Return the [x, y] coordinate for the center point of the cell that contains the specified text.  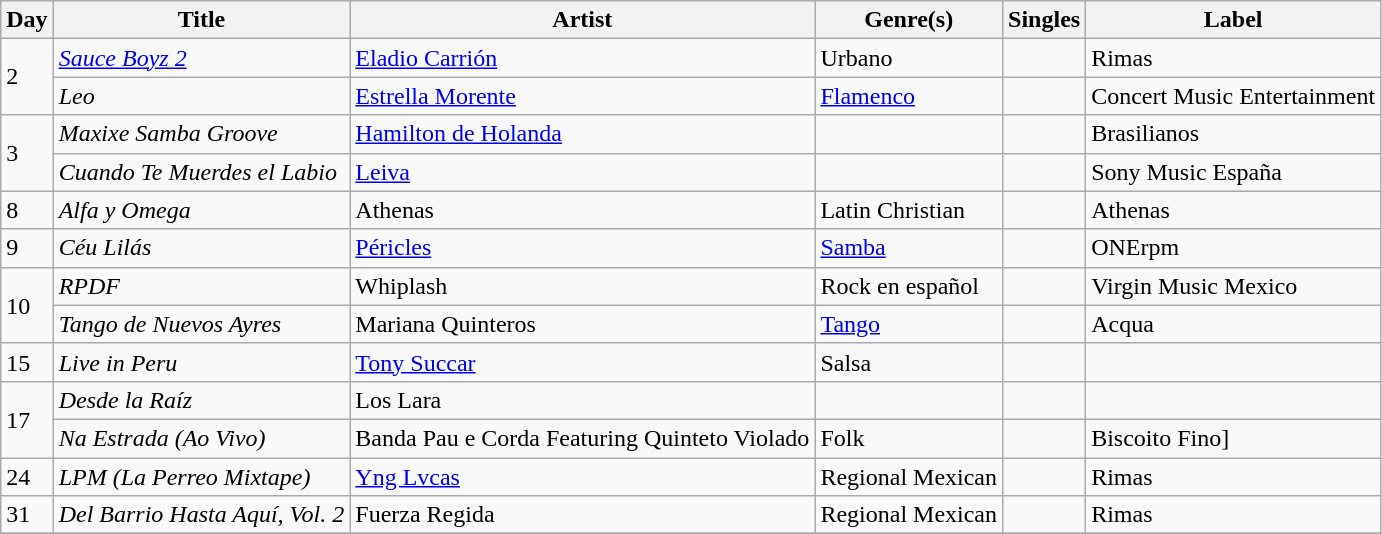
Brasilianos [1234, 134]
Péricles [582, 248]
Label [1234, 20]
Title [202, 20]
Latin Christian [909, 210]
Hamilton de Holanda [582, 134]
10 [27, 305]
Flamenco [909, 96]
Cuando Te Muerdes el Labio [202, 172]
Singles [1044, 20]
3 [27, 153]
Rock en español [909, 286]
2 [27, 77]
Folk [909, 438]
ONErpm [1234, 248]
RPDF [202, 286]
Sony Music España [1234, 172]
Biscoito Fino] [1234, 438]
Acqua [1234, 324]
Leiva [582, 172]
Yng Lvcas [582, 477]
Artist [582, 20]
Alfa y Omega [202, 210]
Eladio Carrión [582, 58]
31 [27, 515]
8 [27, 210]
17 [27, 419]
Estrella Morente [582, 96]
Céu Lilás [202, 248]
Concert Music Entertainment [1234, 96]
Virgin Music Mexico [1234, 286]
Samba [909, 248]
Na Estrada (Ao Vivo) [202, 438]
Tango [909, 324]
LPM (La Perreo Mixtape) [202, 477]
Banda Pau e Corda Featuring Quinteto Violado [582, 438]
Tony Succar [582, 362]
Maxixe Samba Groove [202, 134]
Day [27, 20]
24 [27, 477]
Los Lara [582, 400]
15 [27, 362]
Desde la Raíz [202, 400]
Del Barrio Hasta Aquí, Vol. 2 [202, 515]
Fuerza Regida [582, 515]
Tango de Nuevos Ayres [202, 324]
Sauce Boyz 2 [202, 58]
Genre(s) [909, 20]
Salsa [909, 362]
Mariana Quinteros [582, 324]
9 [27, 248]
Leo [202, 96]
Urbano [909, 58]
Live in Peru [202, 362]
Whiplash [582, 286]
